Provide the [X, Y] coordinate of the cell's center where the given text is located.  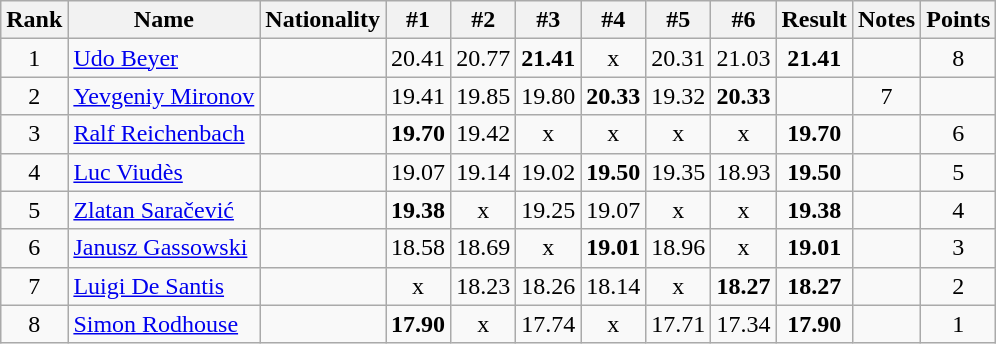
18.58 [418, 248]
18.23 [484, 286]
Nationality [323, 20]
19.02 [548, 172]
18.93 [744, 172]
18.26 [548, 286]
19.32 [678, 96]
20.41 [418, 58]
#5 [678, 20]
18.96 [678, 248]
Ralf Reichenbach [164, 134]
Notes [886, 20]
21.03 [744, 58]
Luc Viudès [164, 172]
17.71 [678, 324]
Rank [34, 20]
18.14 [614, 286]
#1 [418, 20]
20.31 [678, 58]
19.25 [548, 210]
Yevgeniy Mironov [164, 96]
19.80 [548, 96]
Luigi De Santis [164, 286]
19.85 [484, 96]
Points [958, 20]
17.34 [744, 324]
Udo Beyer [164, 58]
#3 [548, 20]
Name [164, 20]
#2 [484, 20]
19.42 [484, 134]
Janusz Gassowski [164, 248]
#6 [744, 20]
20.77 [484, 58]
Simon Rodhouse [164, 324]
18.69 [484, 248]
17.74 [548, 324]
19.41 [418, 96]
19.35 [678, 172]
19.14 [484, 172]
Result [814, 20]
#4 [614, 20]
Zlatan Saračević [164, 210]
